Determine the (x, y) coordinate at the center of the cell enclosing the given text.  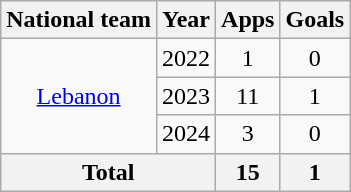
Total (108, 172)
National team (79, 20)
11 (248, 96)
2024 (186, 134)
2022 (186, 58)
Apps (248, 20)
15 (248, 172)
Lebanon (79, 96)
2023 (186, 96)
3 (248, 134)
Goals (315, 20)
Year (186, 20)
